Scan for the cell matching the given text and deliver its [X, Y] coordinate at center. 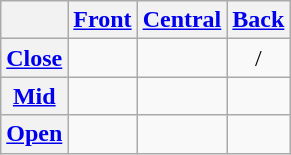
/ [258, 58]
Open [34, 134]
Back [258, 20]
Central [182, 20]
Close [34, 58]
Mid [34, 96]
Front [102, 20]
